Output the [X, Y] coordinate of the center of the cell containing the given text.  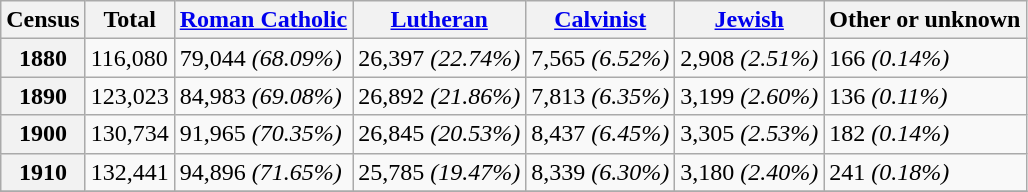
7,565 (6.52%) [600, 58]
84,983 (69.08%) [263, 96]
3,180 (2.40%) [750, 172]
1900 [43, 134]
1910 [43, 172]
182 (0.14%) [925, 134]
1890 [43, 96]
Other or unknown [925, 20]
132,441 [130, 172]
136 (0.11%) [925, 96]
Jewish [750, 20]
3,305 (2.53%) [750, 134]
Total [130, 20]
Calvinist [600, 20]
8,339 (6.30%) [600, 172]
130,734 [130, 134]
116,080 [130, 58]
3,199 (2.60%) [750, 96]
91,965 (70.35%) [263, 134]
166 (0.14%) [925, 58]
Roman Catholic [263, 20]
2,908 (2.51%) [750, 58]
Census [43, 20]
8,437 (6.45%) [600, 134]
26,397 (22.74%) [440, 58]
123,023 [130, 96]
26,892 (21.86%) [440, 96]
Lutheran [440, 20]
94,896 (71.65%) [263, 172]
26,845 (20.53%) [440, 134]
7,813 (6.35%) [600, 96]
241 (0.18%) [925, 172]
25,785 (19.47%) [440, 172]
1880 [43, 58]
79,044 (68.09%) [263, 58]
